Capture the cell that displays the provided text and extract its [X, Y] central coordinate. 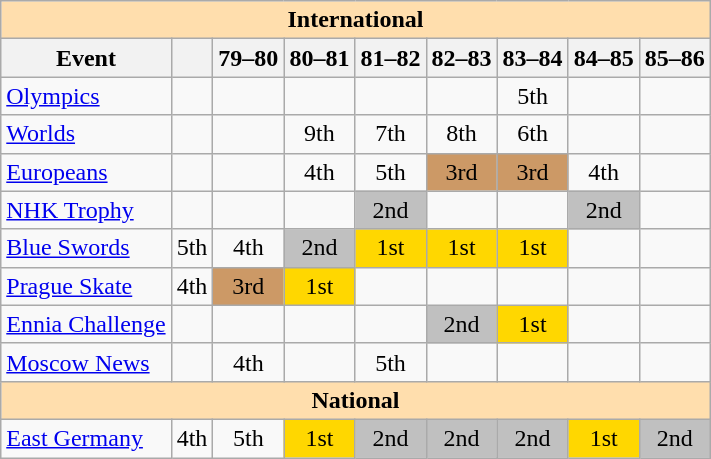
Prague Skate [86, 286]
81–82 [390, 58]
Olympics [86, 96]
NHK Trophy [86, 210]
8th [462, 134]
84–85 [604, 58]
83–84 [532, 58]
East Germany [86, 438]
Worlds [86, 134]
80–81 [320, 58]
International [356, 20]
7th [390, 134]
Moscow News [86, 362]
82–83 [462, 58]
Event [86, 58]
Ennia Challenge [86, 324]
Blue Swords [86, 248]
6th [532, 134]
Europeans [86, 172]
9th [320, 134]
National [356, 400]
79–80 [248, 58]
85–86 [674, 58]
